Search for the cell housing the specified text and yield its (X, Y) center coordinate. 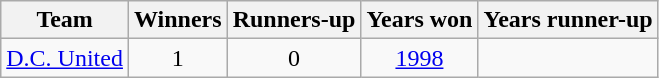
Runners-up (294, 20)
Winners (178, 20)
Years won (420, 20)
0 (294, 58)
D.C. United (65, 58)
Team (65, 20)
1998 (420, 58)
1 (178, 58)
Years runner-up (568, 20)
